Output the (X, Y) coordinate of the center of the cell containing the given text.  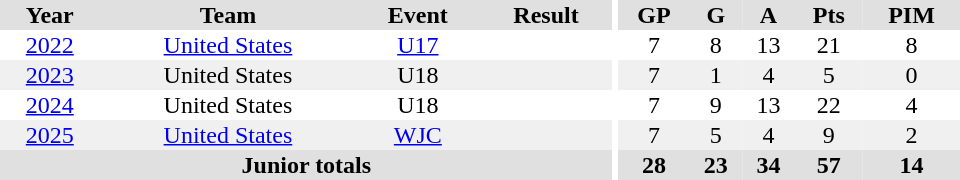
Event (418, 15)
28 (654, 165)
WJC (418, 135)
2022 (50, 45)
34 (768, 165)
1 (716, 75)
PIM (912, 15)
21 (829, 45)
22 (829, 105)
U17 (418, 45)
Junior totals (306, 165)
23 (716, 165)
A (768, 15)
2025 (50, 135)
57 (829, 165)
Result (546, 15)
14 (912, 165)
0 (912, 75)
2 (912, 135)
Year (50, 15)
Pts (829, 15)
G (716, 15)
Team (228, 15)
GP (654, 15)
2023 (50, 75)
2024 (50, 105)
